Identify which cell holds the provided text, then report its [x, y] central coordinate. 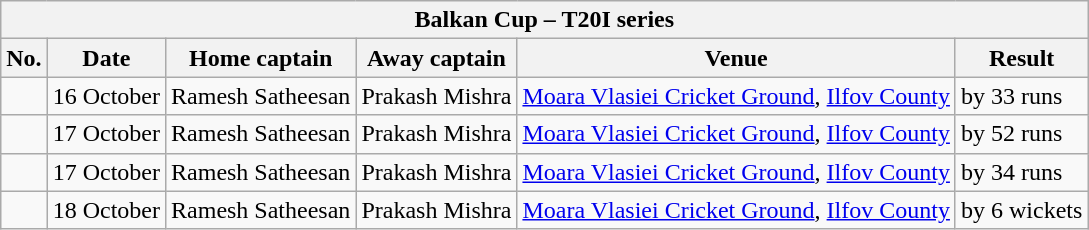
No. [24, 58]
by 52 runs [1021, 134]
Venue [736, 58]
Result [1021, 58]
by 33 runs [1021, 96]
Home captain [261, 58]
Away captain [436, 58]
Date [106, 58]
18 October [106, 210]
by 34 runs [1021, 172]
16 October [106, 96]
by 6 wickets [1021, 210]
Balkan Cup – T20I series [544, 20]
